Output the [X, Y] coordinate of the center of the cell containing the given text.  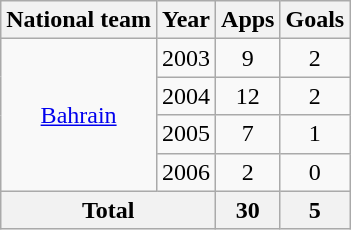
2004 [186, 96]
30 [248, 210]
Total [108, 210]
National team [79, 20]
7 [248, 134]
0 [315, 172]
5 [315, 210]
Bahrain [79, 115]
12 [248, 96]
9 [248, 58]
Year [186, 20]
Apps [248, 20]
2003 [186, 58]
2005 [186, 134]
1 [315, 134]
Goals [315, 20]
2006 [186, 172]
